Determine the [x, y] coordinate at the center of the cell enclosing the given text.  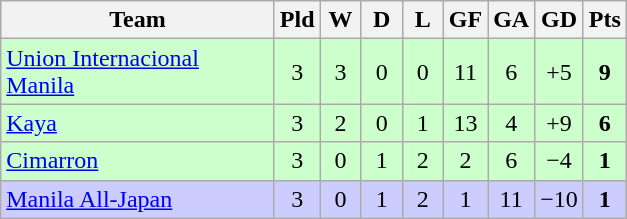
13 [465, 123]
Cimarron [138, 161]
W [340, 20]
GF [465, 20]
Union Internacional Manila [138, 72]
GD [560, 20]
−10 [560, 199]
+9 [560, 123]
Manila All-Japan [138, 199]
−4 [560, 161]
Kaya [138, 123]
GA [512, 20]
D [382, 20]
+5 [560, 72]
L [422, 20]
Team [138, 20]
9 [604, 72]
4 [512, 123]
Pld [297, 20]
Pts [604, 20]
